Identify which cell holds the provided text, then report its (x, y) central coordinate. 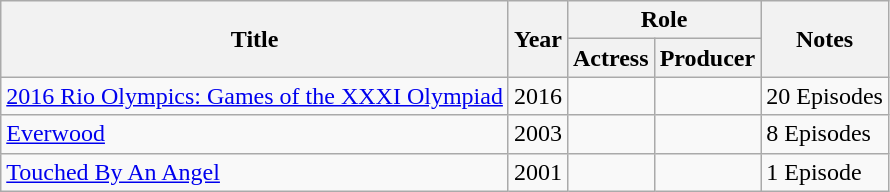
Year (538, 39)
8 Episodes (825, 134)
Actress (610, 58)
20 Episodes (825, 96)
2016 (538, 96)
2001 (538, 172)
Notes (825, 39)
Role (664, 20)
Title (255, 39)
1 Episode (825, 172)
2016 Rio Olympics: Games of the XXXI Olympiad (255, 96)
Everwood (255, 134)
Touched By An Angel (255, 172)
2003 (538, 134)
Producer (708, 58)
